Detect which cell encompasses the target text, then output its [X, Y] center coordinate. 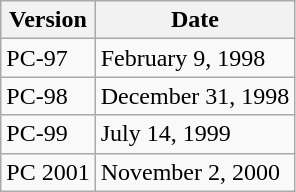
July 14, 1999 [195, 134]
PC-99 [48, 134]
PC 2001 [48, 172]
November 2, 2000 [195, 172]
Date [195, 20]
Version [48, 20]
December 31, 1998 [195, 96]
PC-97 [48, 58]
February 9, 1998 [195, 58]
PC-98 [48, 96]
